Output the [x, y] coordinate of the center of the cell containing the given text.  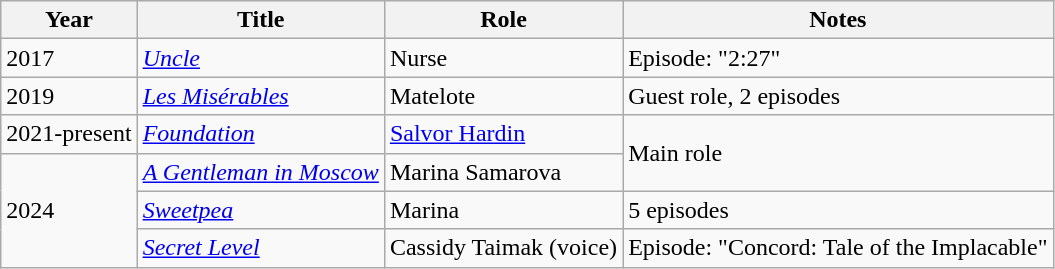
Les Misérables [260, 96]
Marina Samarova [503, 172]
2019 [69, 96]
Role [503, 20]
Foundation [260, 134]
A Gentleman in Moscow [260, 172]
2024 [69, 210]
2017 [69, 58]
Title [260, 20]
Guest role, 2 episodes [838, 96]
Notes [838, 20]
5 episodes [838, 210]
Matelote [503, 96]
Main role [838, 153]
Episode: "2:27" [838, 58]
Sweetpea [260, 210]
Nurse [503, 58]
Episode: "Concord: Tale of the Implacable" [838, 248]
Uncle [260, 58]
Secret Level [260, 248]
Cassidy Taimak (voice) [503, 248]
2021-present [69, 134]
Salvor Hardin [503, 134]
Marina [503, 210]
Year [69, 20]
